From the cell containing the given text, extract its center point as [X, Y] coordinate. 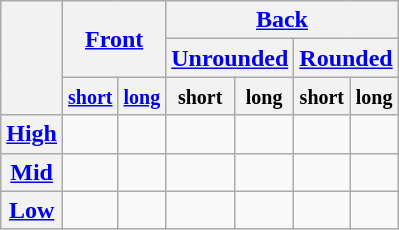
Back [282, 20]
Unrounded [230, 58]
High [32, 134]
Rounded [346, 58]
Low [32, 210]
Mid [32, 172]
Front [114, 39]
